From the cell containing the given text, extract its center point as (x, y) coordinate. 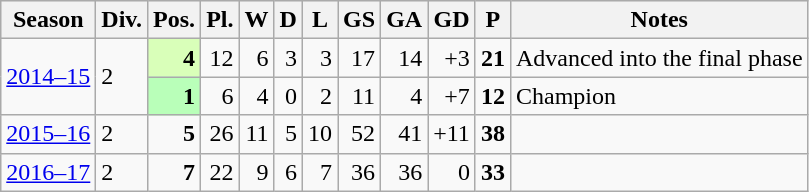
22 (220, 172)
GD (452, 20)
21 (492, 58)
Pos. (174, 20)
52 (360, 134)
14 (404, 58)
D (288, 20)
P (492, 20)
GS (360, 20)
Advanced into the final phase (659, 58)
26 (220, 134)
33 (492, 172)
2016–17 (48, 172)
1 (174, 96)
Champion (659, 96)
10 (320, 134)
Notes (659, 20)
41 (404, 134)
2014–15 (48, 77)
L (320, 20)
W (256, 20)
Season (48, 20)
9 (256, 172)
Div. (122, 20)
GA (404, 20)
17 (360, 58)
Pl. (220, 20)
38 (492, 134)
2015–16 (48, 134)
+3 (452, 58)
+7 (452, 96)
+11 (452, 134)
